For the text-containing cell, return its midpoint in (x, y) coordinate format. 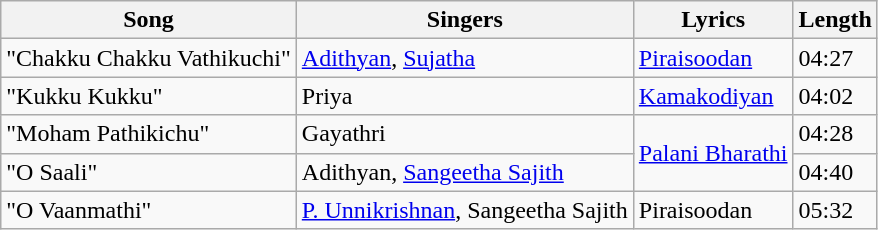
Length (835, 20)
05:32 (835, 210)
Adithyan, Sangeetha Sajith (464, 172)
Song (149, 20)
04:02 (835, 96)
Priya (464, 96)
Singers (464, 20)
Palani Bharathi (713, 153)
P. Unnikrishnan, Sangeetha Sajith (464, 210)
"Moham Pathikichu" (149, 134)
Adithyan, Sujatha (464, 58)
"O Saali" (149, 172)
04:40 (835, 172)
Gayathri (464, 134)
"Chakku Chakku Vathikuchi" (149, 58)
"Kukku Kukku" (149, 96)
04:28 (835, 134)
04:27 (835, 58)
Lyrics (713, 20)
"O Vaanmathi" (149, 210)
Kamakodiyan (713, 96)
